Determine the (x, y) coordinate at the center of the cell enclosing the given text.  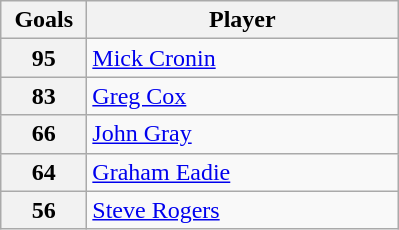
Goals (44, 20)
83 (44, 96)
95 (44, 58)
64 (44, 172)
Mick Cronin (242, 58)
Steve Rogers (242, 210)
Player (242, 20)
John Gray (242, 134)
56 (44, 210)
Greg Cox (242, 96)
66 (44, 134)
Graham Eadie (242, 172)
